Determine the [X, Y] coordinate at the center of the cell enclosing the given text.  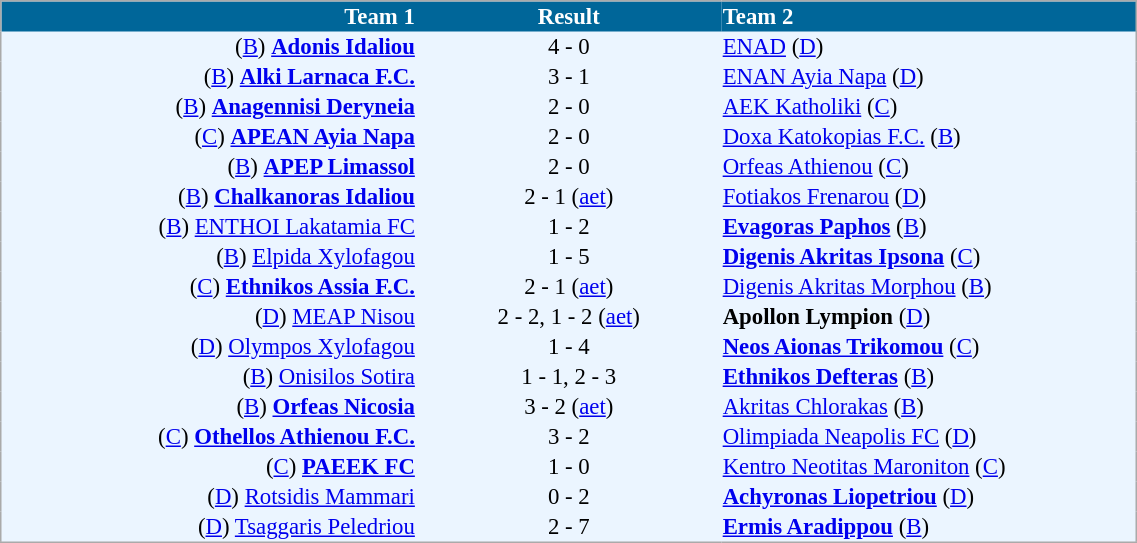
(D) Olympos Xylofagou [209, 347]
2 - 7 [568, 527]
(C) Ethnikos Assia F.C. [209, 287]
(B) ENTHOI Lakatamia FC [209, 227]
4 - 0 [568, 47]
(B) Anagennisi Deryneia [209, 107]
3 - 2 (aet) [568, 407]
1 - 2 [568, 227]
(C) PAEEK FC [209, 467]
AEK Katholiki (C) [929, 107]
Ermis Aradippou (B) [929, 527]
(B) Onisilos Sotira [209, 377]
2 - 2, 1 - 2 (aet) [568, 317]
0 - 2 [568, 497]
(B) APEP Limassol [209, 167]
3 - 2 [568, 437]
Fotiakos Frenarou (D) [929, 197]
(C) Othellos Athienou F.C. [209, 437]
Evagoras Paphos (B) [929, 227]
Doxa Katokopias F.C. (B) [929, 137]
Achyronas Liopetriou (D) [929, 497]
(B) Adonis Idaliou [209, 47]
Orfeas Athienou (C) [929, 167]
Digenis Akritas Morphou (B) [929, 287]
1 - 5 [568, 257]
(C) APEAN Ayia Napa [209, 137]
(B) Orfeas Nicosia [209, 407]
(D) MEAP Nisou [209, 317]
(B) Elpida Xylofagou [209, 257]
Kentro Neotitas Maroniton (C) [929, 467]
(D) Rotsidis Mammari [209, 497]
Olimpiada Neapolis FC (D) [929, 437]
Team 1 [209, 16]
Neos Aionas Trikomou (C) [929, 347]
Apollon Lympion (D) [929, 317]
ENAD (D) [929, 47]
Akritas Chlorakas (B) [929, 407]
Ethnikos Defteras (B) [929, 377]
Team 2 [929, 16]
1 - 1, 2 - 3 [568, 377]
(B) Alki Larnaca F.C. [209, 77]
(D) Tsaggaris Peledriou [209, 527]
1 - 4 [568, 347]
(B) Chalkanoras Idaliou [209, 197]
Digenis Akritas Ipsona (C) [929, 257]
Result [568, 16]
3 - 1 [568, 77]
ENAN Ayia Napa (D) [929, 77]
1 - 0 [568, 467]
